Find where the given text appears and provide that cell's center as (x, y) coordinate. 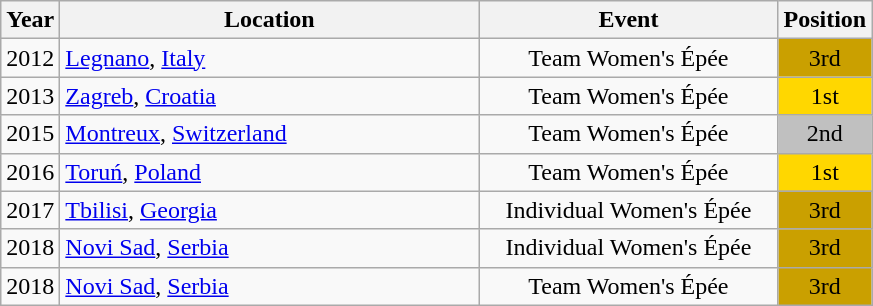
Tbilisi, Georgia (270, 210)
2013 (30, 96)
Zagreb, Croatia (270, 96)
Legnano, Italy (270, 58)
Toruń, Poland (270, 172)
Event (628, 20)
Position (825, 20)
2017 (30, 210)
2nd (825, 134)
Montreux, Switzerland (270, 134)
2015 (30, 134)
2012 (30, 58)
Year (30, 20)
Location (270, 20)
2016 (30, 172)
